Provide the [x, y] coordinate of the cell's center where the given text is located.  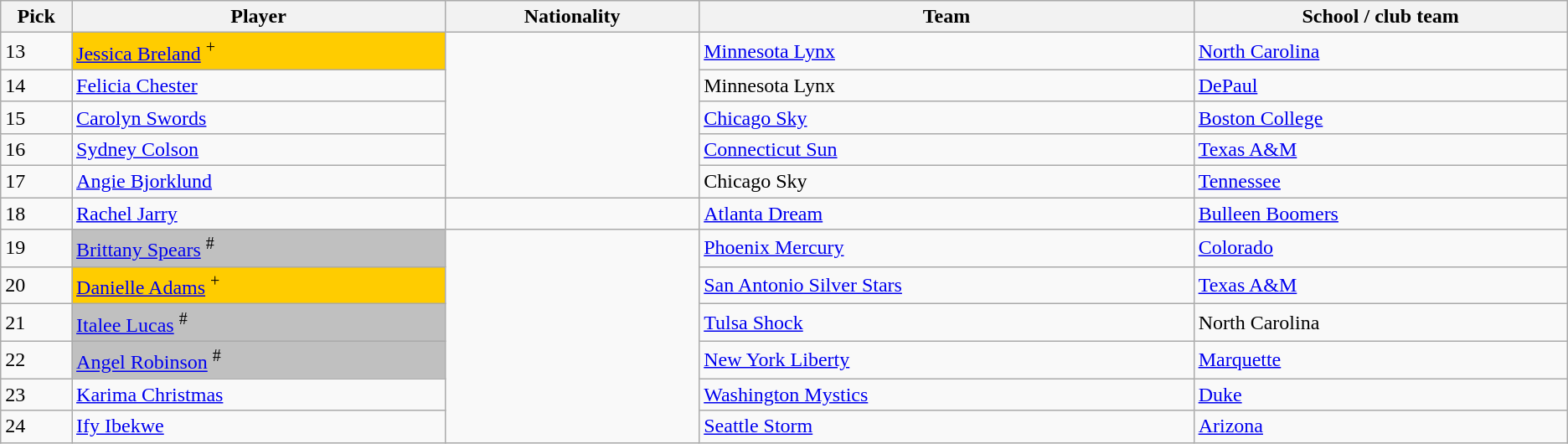
Team [946, 17]
Carolyn Swords [259, 117]
San Antonio Silver Stars [946, 285]
New York Liberty [946, 360]
Pick [37, 17]
Karima Christmas [259, 395]
DePaul [1380, 85]
Player [259, 17]
Marquette [1380, 360]
Boston College [1380, 117]
Brittany Spears # [259, 248]
Ify Ibekwe [259, 426]
13 [37, 52]
20 [37, 285]
14 [37, 85]
21 [37, 323]
Colorado [1380, 248]
18 [37, 214]
Jessica Breland + [259, 52]
19 [37, 248]
Seattle Storm [946, 426]
Angel Robinson # [259, 360]
Nationality [573, 17]
Atlanta Dream [946, 214]
15 [37, 117]
Duke [1380, 395]
Arizona [1380, 426]
Angie Bjorklund [259, 182]
Italee Lucas # [259, 323]
23 [37, 395]
16 [37, 149]
Felicia Chester [259, 85]
Tennessee [1380, 182]
Washington Mystics [946, 395]
22 [37, 360]
Connecticut Sun [946, 149]
Sydney Colson [259, 149]
24 [37, 426]
Rachel Jarry [259, 214]
17 [37, 182]
Danielle Adams + [259, 285]
Bulleen Boomers [1380, 214]
Tulsa Shock [946, 323]
Phoenix Mercury [946, 248]
School / club team [1380, 17]
